Search for the cell housing the specified text and yield its [x, y] center coordinate. 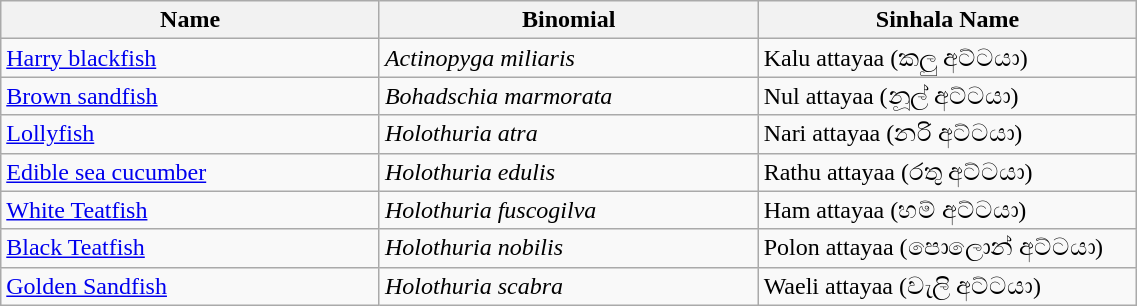
Holothuria atra [568, 134]
Name [190, 20]
Nari attayaa (නරි අට්ටයා) [948, 134]
Bohadschia marmorata [568, 96]
Brown sandfish [190, 96]
Holothuria fuscogilva [568, 210]
Actinopyga miliaris [568, 58]
Polon attayaa (පොලොන් අට්ටයා) [948, 248]
Holothuria edulis [568, 172]
Ham attayaa (හම් අට්ටයා) [948, 210]
Edible sea cucumber [190, 172]
Holothuria nobilis [568, 248]
White Teatfish [190, 210]
Nul attayaa (නූල් අට්ටයා) [948, 96]
Kalu attayaa (කලු අට්ටයා) [948, 58]
Black Teatfish [190, 248]
Rathu attayaa (රතු අට්ටයා) [948, 172]
Lollyfish [190, 134]
Holothuria scabra [568, 286]
Binomial [568, 20]
Waeli attayaa (වැලි අට්ටයා) [948, 286]
Golden Sandfish [190, 286]
Sinhala Name [948, 20]
Harry blackfish [190, 58]
